Detect which cell encompasses the target text, then output its (X, Y) center coordinate. 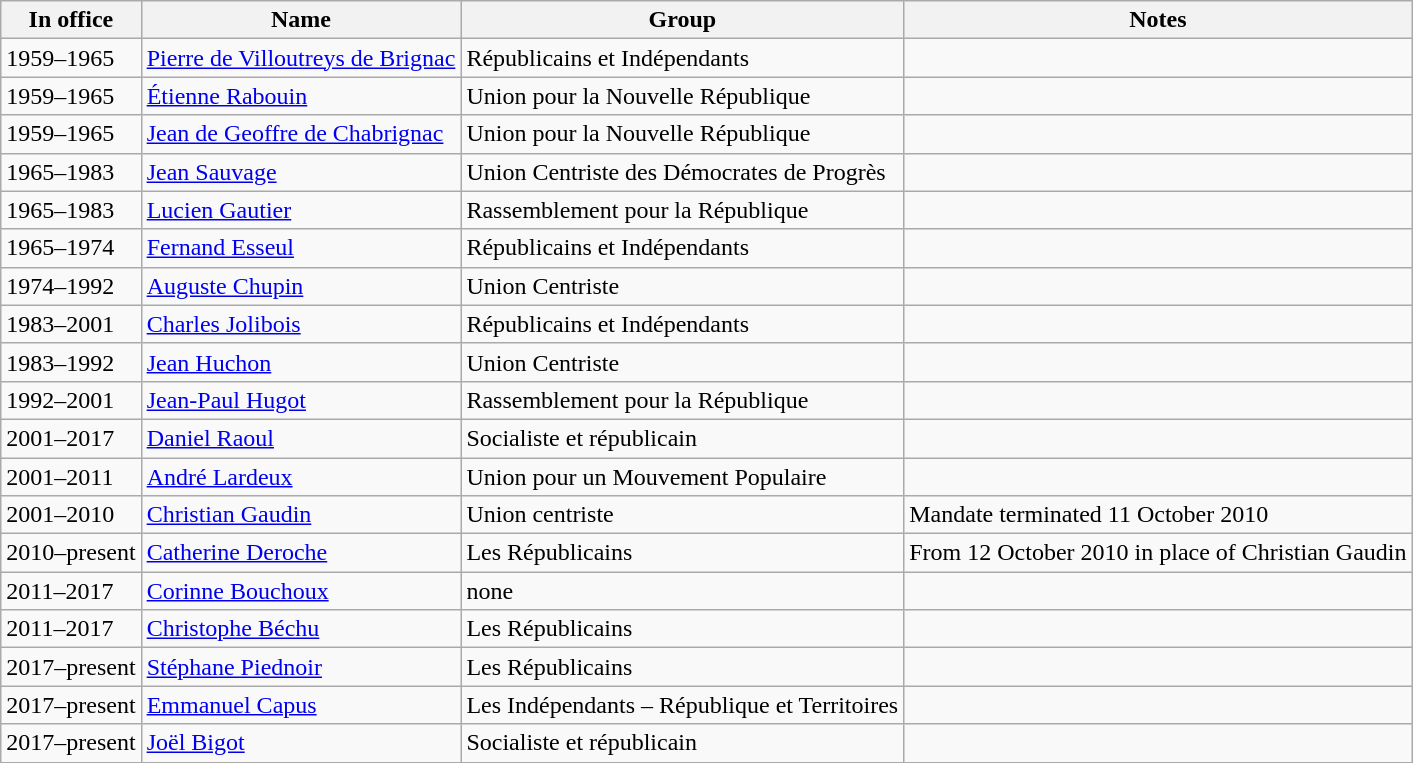
Stéphane Piednoir (301, 667)
2010–present (71, 553)
Union Centriste des Démocrates de Progrès (682, 172)
Notes (1158, 20)
1974–1992 (71, 286)
Christophe Béchu (301, 629)
2001–2010 (71, 515)
Charles Jolibois (301, 324)
1983–2001 (71, 324)
Pierre de Villoutreys de Brignac (301, 58)
Jean de Geoffre de Chabrignac (301, 134)
In office (71, 20)
Emmanuel Capus (301, 705)
André Lardeux (301, 477)
Jean-Paul Hugot (301, 400)
Union pour un Mouvement Populaire (682, 477)
none (682, 591)
Les Indépendants – République et Territoires (682, 705)
Daniel Raoul (301, 438)
Fernand Esseul (301, 248)
2001–2011 (71, 477)
Jean Sauvage (301, 172)
Corinne Bouchoux (301, 591)
Catherine Deroche (301, 553)
1965–1974 (71, 248)
Joël Bigot (301, 743)
Christian Gaudin (301, 515)
Name (301, 20)
Group (682, 20)
Union centriste (682, 515)
1983–1992 (71, 362)
Mandate terminated 11 October 2010 (1158, 515)
Lucien Gautier (301, 210)
Étienne Rabouin (301, 96)
1992–2001 (71, 400)
Auguste Chupin (301, 286)
Jean Huchon (301, 362)
2001–2017 (71, 438)
From 12 October 2010 in place of Christian Gaudin (1158, 553)
